From the cell containing the given text, extract its center point as (x, y) coordinate. 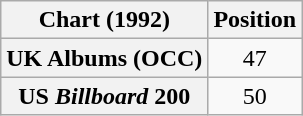
UK Albums (OCC) (104, 58)
47 (255, 58)
US Billboard 200 (104, 96)
Chart (1992) (104, 20)
Position (255, 20)
50 (255, 96)
